Return the [x, y] coordinate for the center point of the cell that contains the specified text.  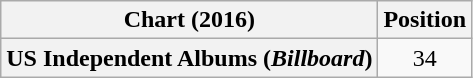
34 [425, 58]
Chart (2016) [190, 20]
US Independent Albums (Billboard) [190, 58]
Position [425, 20]
